Locate the cell with the specified text and output its [X, Y] center coordinate. 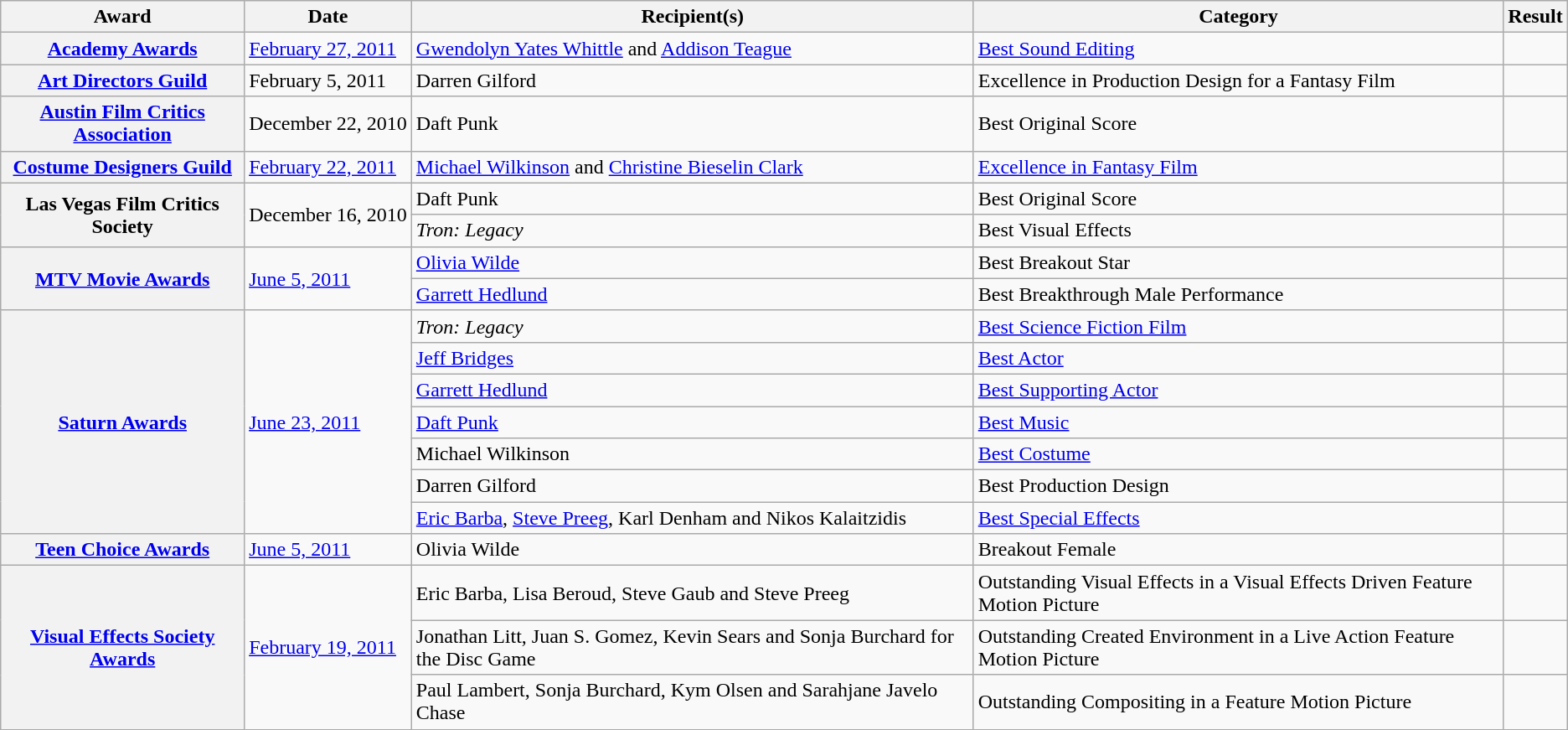
Excellence in Production Design for a Fantasy Film [1238, 80]
February 5, 2011 [328, 80]
February 22, 2011 [328, 167]
Las Vegas Film Critics Society [122, 215]
MTV Movie Awards [122, 278]
Gwendolyn Yates Whittle and Addison Teague [692, 49]
December 22, 2010 [328, 124]
Michael Wilkinson [692, 454]
Recipient(s) [692, 17]
Best Supporting Actor [1238, 390]
Excellence in Fantasy Film [1238, 167]
Best Actor [1238, 358]
Result [1535, 17]
February 19, 2011 [328, 647]
Jonathan Litt, Juan S. Gomez, Kevin Sears and Sonja Burchard for the Disc Game [692, 647]
Austin Film Critics Association [122, 124]
Visual Effects Society Awards [122, 647]
Eric Barba, Lisa Beroud, Steve Gaub and Steve Preeg [692, 593]
June 23, 2011 [328, 422]
Outstanding Created Environment in a Live Action Feature Motion Picture [1238, 647]
Category [1238, 17]
Michael Wilkinson and Christine Bieselin Clark [692, 167]
December 16, 2010 [328, 215]
Teen Choice Awards [122, 550]
Breakout Female [1238, 550]
Best Breakout Star [1238, 262]
Outstanding Compositing in a Feature Motion Picture [1238, 702]
Award [122, 17]
Saturn Awards [122, 422]
Costume Designers Guild [122, 167]
Best Special Effects [1238, 518]
Best Production Design [1238, 486]
Academy Awards [122, 49]
Outstanding Visual Effects in a Visual Effects Driven Feature Motion Picture [1238, 593]
Paul Lambert, Sonja Burchard, Kym Olsen and Sarahjane Javelo Chase [692, 702]
Eric Barba, Steve Preeg, Karl Denham and Nikos Kalaitzidis [692, 518]
Date [328, 17]
Best Science Fiction Film [1238, 326]
Best Breakthrough Male Performance [1238, 294]
Best Costume [1238, 454]
Art Directors Guild [122, 80]
Best Music [1238, 422]
Jeff Bridges [692, 358]
Best Sound Editing [1238, 49]
February 27, 2011 [328, 49]
Best Visual Effects [1238, 230]
